Find where the given text appears and provide that cell's center as (X, Y) coordinate. 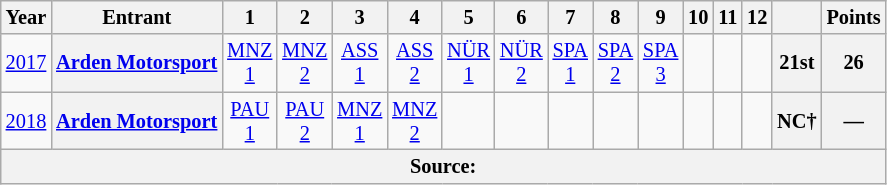
ASS2 (414, 63)
SPA1 (570, 63)
PAU2 (304, 121)
NÜR1 (468, 63)
NÜR2 (522, 63)
NC† (796, 121)
— (854, 121)
Entrant (136, 17)
3 (360, 17)
PAU1 (250, 121)
26 (854, 63)
5 (468, 17)
4 (414, 17)
6 (522, 17)
7 (570, 17)
Points (854, 17)
ASS1 (360, 63)
10 (698, 17)
2018 (26, 121)
1 (250, 17)
2017 (26, 63)
9 (660, 17)
8 (616, 17)
Source: (444, 166)
SPA2 (616, 63)
21st (796, 63)
SPA3 (660, 63)
11 (728, 17)
2 (304, 17)
Year (26, 17)
12 (757, 17)
